Pinpoint the cell where the given text exists, returning its (x, y) midpoint coordinate. 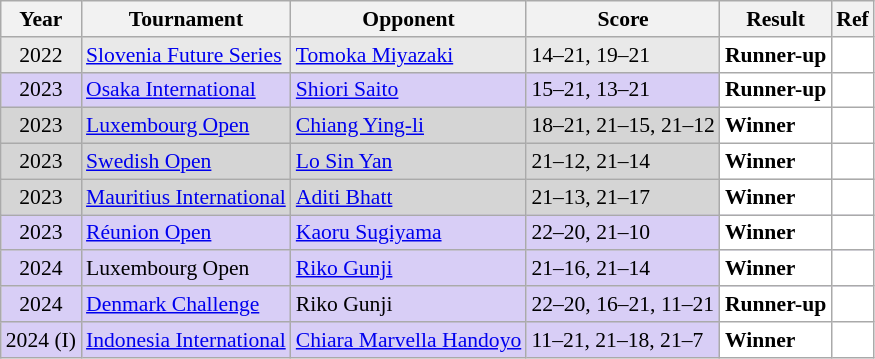
Result (776, 19)
Tournament (186, 19)
21–12, 21–14 (623, 162)
11–21, 21–18, 21–7 (623, 340)
18–21, 21–15, 21–12 (623, 126)
21–16, 21–14 (623, 269)
2024 (I) (41, 340)
Chiara Marvella Handoyo (409, 340)
22–20, 16–21, 11–21 (623, 304)
Shiori Saito (409, 90)
Osaka International (186, 90)
Year (41, 19)
Denmark Challenge (186, 304)
Opponent (409, 19)
21–13, 21–17 (623, 197)
Slovenia Future Series (186, 55)
Lo Sin Yan (409, 162)
Ref (852, 19)
Indonesia International (186, 340)
Aditi Bhatt (409, 197)
2022 (41, 55)
Tomoka Miyazaki (409, 55)
14–21, 19–21 (623, 55)
Kaoru Sugiyama (409, 233)
Swedish Open (186, 162)
Chiang Ying-li (409, 126)
15–21, 13–21 (623, 90)
Réunion Open (186, 233)
Score (623, 19)
22–20, 21–10 (623, 233)
Mauritius International (186, 197)
